Detect which cell encompasses the target text, then output its (x, y) center coordinate. 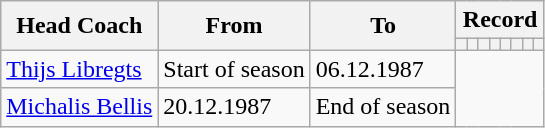
Start of season (234, 69)
06.12.1987 (383, 69)
Head Coach (80, 26)
Michalis Bellis (80, 107)
20.12.1987 (234, 107)
Thijs Libregts (80, 69)
To (383, 26)
End of season (383, 107)
From (234, 26)
Record (500, 20)
